Search for the cell housing the specified text and yield its [X, Y] center coordinate. 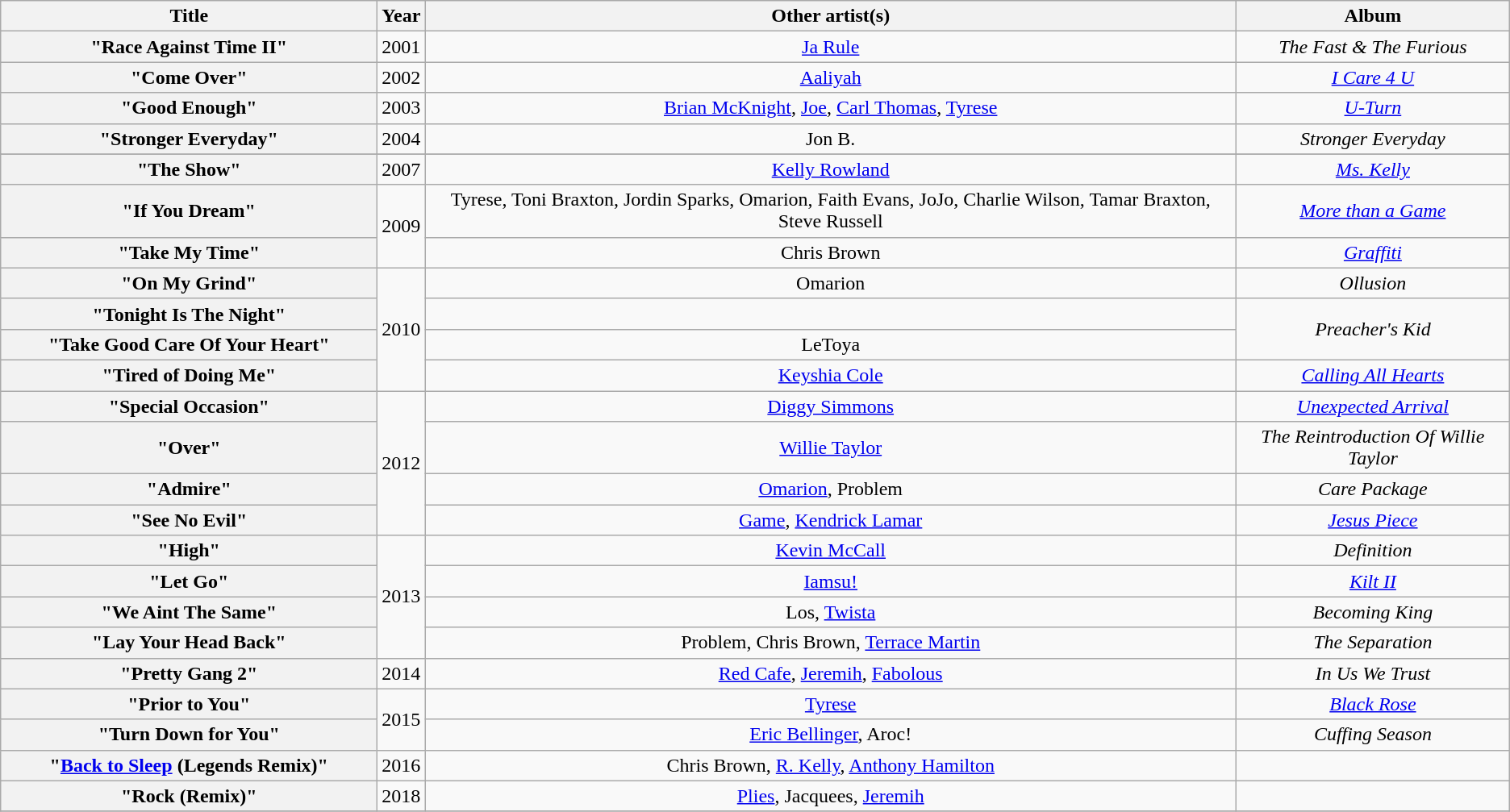
"The Show" [189, 169]
U-Turn [1373, 108]
Plies, Jacquees, Jeremih [831, 796]
Aaliyah [831, 77]
"See No Evil" [189, 520]
2018 [402, 796]
Game, Kendrick Lamar [831, 520]
"Back to Sleep (Legends Remix)" [189, 765]
In Us We Trust [1373, 673]
2015 [402, 719]
"Race Against Time II" [189, 47]
Kevin McCall [831, 551]
"Admire" [189, 489]
Brian McKnight, Joe, Carl Thomas, Tyrese [831, 108]
"If You Dream" [189, 211]
More than a Game [1373, 211]
"Good Enough" [189, 108]
"Turn Down for You" [189, 735]
LeToya [831, 344]
Calling All Hearts [1373, 375]
Jesus Piece [1373, 520]
Problem, Chris Brown, Terrace Martin [831, 643]
Iamsu! [831, 581]
Ollusion [1373, 283]
"Come Over" [189, 77]
Tyrese, Toni Braxton, Jordin Sparks, Omarion, Faith Evans, JoJo, Charlie Wilson, Tamar Braxton, Steve Russell [831, 211]
Kelly Rowland [831, 169]
"Prior to You" [189, 704]
Ms. Kelly [1373, 169]
Los, Twista [831, 612]
"Over" [189, 448]
"Special Occasion" [189, 406]
"Take Good Care Of Your Heart" [189, 344]
I Care 4 U [1373, 77]
Willie Taylor [831, 448]
"We Aint The Same" [189, 612]
2012 [402, 463]
"High" [189, 551]
Omarion, Problem [831, 489]
Album [1373, 16]
Care Package [1373, 489]
Ja Rule [831, 47]
Other artist(s) [831, 16]
"Tired of Doing Me" [189, 375]
Kilt II [1373, 581]
2007 [402, 169]
"Take My Time" [189, 252]
Chris Brown [831, 252]
Jon B. [831, 139]
"Let Go" [189, 581]
2009 [402, 226]
Becoming King [1373, 612]
Diggy Simmons [831, 406]
Definition [1373, 551]
Preacher's Kid [1373, 329]
"Lay Your Head Back" [189, 643]
Unexpected Arrival [1373, 406]
The Separation [1373, 643]
"Tonight Is The Night" [189, 314]
Cuffing Season [1373, 735]
Black Rose [1373, 704]
2002 [402, 77]
Red Cafe, Jeremih, Fabolous [831, 673]
2001 [402, 47]
"Pretty Gang 2" [189, 673]
Keyshia Cole [831, 375]
Eric Bellinger, Aroc! [831, 735]
2014 [402, 673]
The Reintroduction Of Willie Taylor [1373, 448]
Tyrese [831, 704]
Omarion [831, 283]
"On My Grind" [189, 283]
Graffiti [1373, 252]
"Stronger Everyday" [189, 139]
2013 [402, 597]
Stronger Everyday [1373, 139]
The Fast & The Furious [1373, 47]
Title [189, 16]
Chris Brown, R. Kelly, Anthony Hamilton [831, 765]
2004 [402, 139]
2016 [402, 765]
2003 [402, 108]
Year [402, 16]
"Rock (Remix)" [189, 796]
2010 [402, 329]
